Return the [X, Y] coordinate for the center point of the cell that contains the specified text.  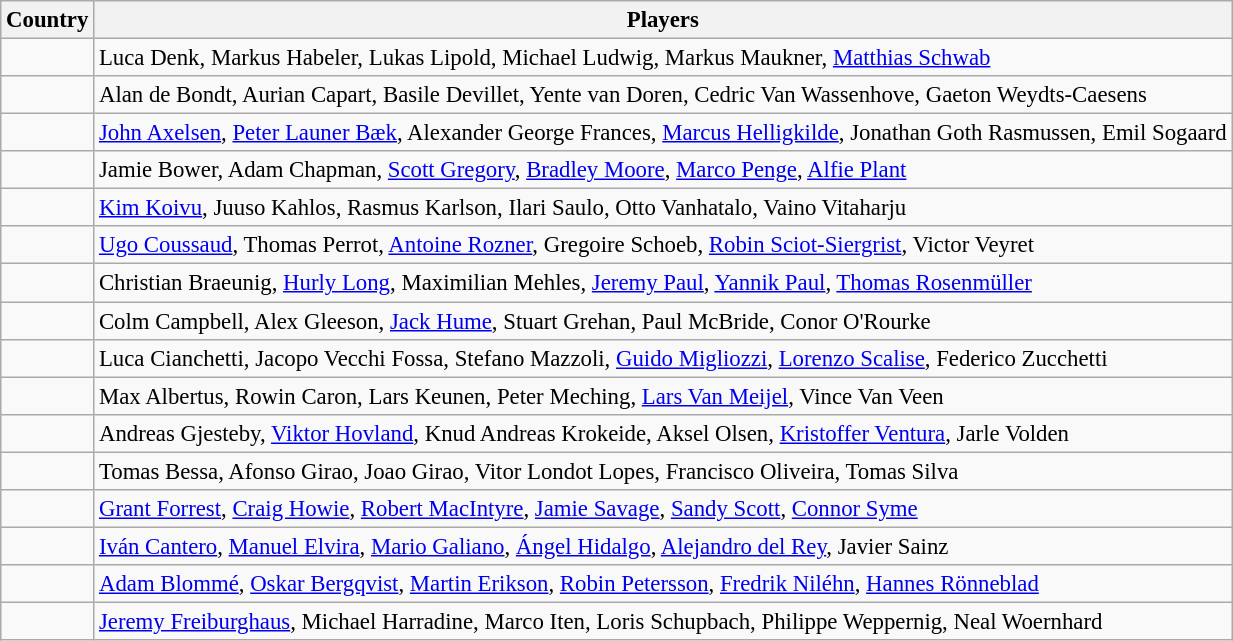
Country [48, 20]
Iván Cantero, Manuel Elvira, Mario Galiano, Ángel Hidalgo, Alejandro del Rey, Javier Sainz [663, 546]
Kim Koivu, Juuso Kahlos, Rasmus Karlson, Ilari Saulo, Otto Vanhatalo, Vaino Vitaharju [663, 208]
Jeremy Freiburghaus, Michael Harradine, Marco Iten, Loris Schupbach, Philippe Weppernig, Neal Woernhard [663, 621]
Adam Blommé, Oskar Bergqvist, Martin Erikson, Robin Petersson, Fredrik Niléhn, Hannes Rönneblad [663, 584]
Luca Cianchetti, Jacopo Vecchi Fossa, Stefano Mazzoli, Guido Migliozzi, Lorenzo Scalise, Federico Zucchetti [663, 358]
Max Albertus, Rowin Caron, Lars Keunen, Peter Meching, Lars Van Meijel, Vince Van Veen [663, 396]
Jamie Bower, Adam Chapman, Scott Gregory, Bradley Moore, Marco Penge, Alfie Plant [663, 170]
Alan de Bondt, Aurian Capart, Basile Devillet, Yente van Doren, Cedric Van Wassenhove, Gaeton Weydts-Caesens [663, 95]
Christian Braeunig, Hurly Long, Maximilian Mehles, Jeremy Paul, Yannik Paul, Thomas Rosenmüller [663, 283]
Luca Denk, Markus Habeler, Lukas Lipold, Michael Ludwig, Markus Maukner, Matthias Schwab [663, 58]
Colm Campbell, Alex Gleeson, Jack Hume, Stuart Grehan, Paul McBride, Conor O'Rourke [663, 321]
Tomas Bessa, Afonso Girao, Joao Girao, Vitor Londot Lopes, Francisco Oliveira, Tomas Silva [663, 471]
Players [663, 20]
Grant Forrest, Craig Howie, Robert MacIntyre, Jamie Savage, Sandy Scott, Connor Syme [663, 509]
John Axelsen, Peter Launer Bæk, Alexander George Frances, Marcus Helligkilde, Jonathan Goth Rasmussen, Emil Sogaard [663, 133]
Ugo Coussaud, Thomas Perrot, Antoine Rozner, Gregoire Schoeb, Robin Sciot-Siergrist, Victor Veyret [663, 245]
Andreas Gjesteby, Viktor Hovland, Knud Andreas Krokeide, Aksel Olsen, Kristoffer Ventura, Jarle Volden [663, 433]
